From the cell containing the given text, extract its center point as (x, y) coordinate. 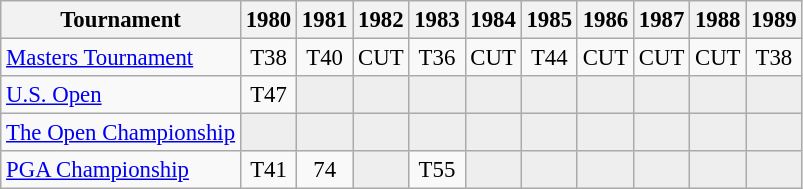
1984 (493, 20)
T36 (437, 58)
T47 (268, 95)
T55 (437, 170)
Masters Tournament (121, 58)
T44 (549, 58)
1989 (774, 20)
1987 (661, 20)
1980 (268, 20)
1988 (718, 20)
1981 (325, 20)
1982 (381, 20)
74 (325, 170)
The Open Championship (121, 133)
1983 (437, 20)
Tournament (121, 20)
1986 (605, 20)
PGA Championship (121, 170)
T40 (325, 58)
T41 (268, 170)
U.S. Open (121, 95)
1985 (549, 20)
